Output the [x, y] coordinate of the center of the cell containing the given text.  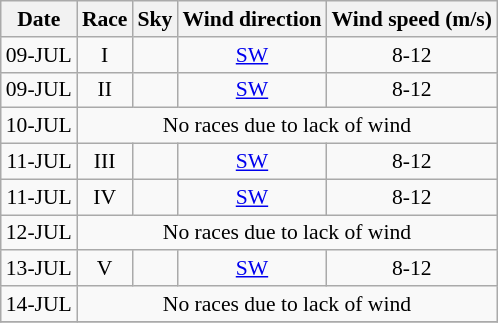
Date [39, 19]
II [105, 90]
14-JUL [39, 304]
V [105, 269]
Sky [156, 19]
Wind speed (m/s) [412, 19]
12-JUL [39, 233]
13-JUL [39, 269]
Race [105, 19]
IV [105, 197]
Wind direction [252, 19]
III [105, 162]
I [105, 55]
10-JUL [39, 126]
